Search for the cell housing the specified text and yield its (X, Y) center coordinate. 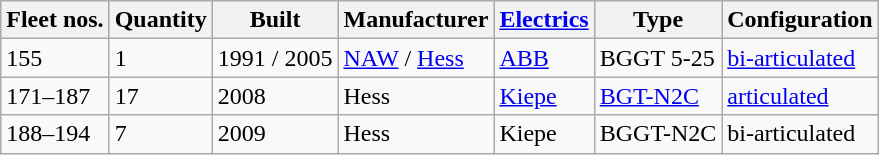
171–187 (55, 96)
188–194 (55, 134)
Quantity (160, 20)
17 (160, 96)
155 (55, 58)
NAW / Hess (416, 58)
2009 (275, 134)
7 (160, 134)
1 (160, 58)
Electrics (544, 20)
1991 / 2005 (275, 58)
BGGT-N2C (658, 134)
Fleet nos. (55, 20)
Built (275, 20)
BGGT 5-25 (658, 58)
Manufacturer (416, 20)
BGT-N2C (658, 96)
Configuration (800, 20)
Type (658, 20)
articulated (800, 96)
ABB (544, 58)
2008 (275, 96)
